Capture the cell that displays the provided text and extract its [x, y] central coordinate. 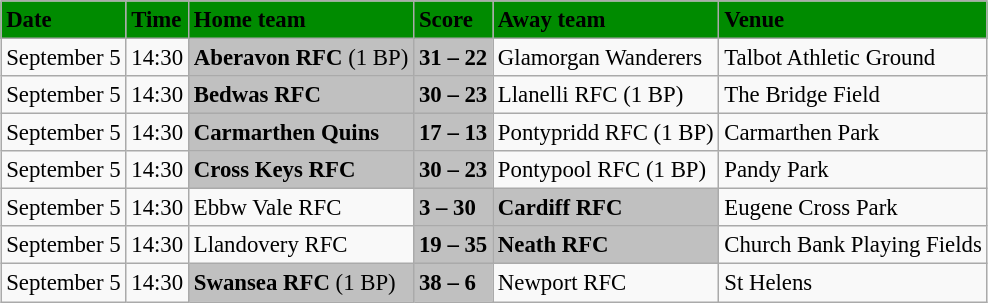
Pontypridd RFC (1 BP) [606, 133]
Llandovery RFC [300, 245]
Eugene Cross Park [853, 208]
31 – 22 [454, 57]
Cross Keys RFC [300, 170]
Llanelli RFC (1 BP) [606, 95]
Carmarthen Park [853, 133]
Neath RFC [606, 245]
Cardiff RFC [606, 208]
38 – 6 [454, 283]
Home team [300, 20]
Away team [606, 20]
St Helens [853, 283]
Bedwas RFC [300, 95]
Date [64, 20]
Glamorgan Wanderers [606, 57]
Pontypool RFC (1 BP) [606, 170]
Ebbw Vale RFC [300, 208]
Carmarthen Quins [300, 133]
The Bridge Field [853, 95]
17 – 13 [454, 133]
Pandy Park [853, 170]
Talbot Athletic Ground [853, 57]
Swansea RFC (1 BP) [300, 283]
Church Bank Playing Fields [853, 245]
Newport RFC [606, 283]
Score [454, 20]
Aberavon RFC (1 BP) [300, 57]
Time [158, 20]
3 – 30 [454, 208]
19 – 35 [454, 245]
Venue [853, 20]
